From the cell containing the given text, extract its center point as [X, Y] coordinate. 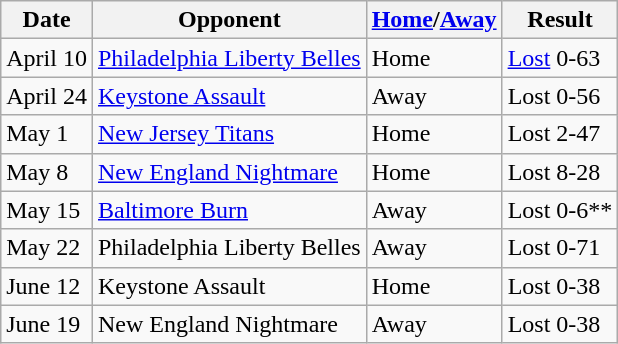
June 12 [47, 286]
Lost 8-28 [560, 172]
May 15 [47, 210]
Lost 0-6** [560, 210]
Date [47, 20]
Home/Away [434, 20]
April 24 [47, 96]
May 22 [47, 248]
June 19 [47, 324]
Lost 0-71 [560, 248]
Baltimore Burn [229, 210]
Lost 2-47 [560, 134]
May 8 [47, 172]
Lost 0-63 [560, 58]
April 10 [47, 58]
Result [560, 20]
Lost 0-56 [560, 96]
May 1 [47, 134]
Opponent [229, 20]
New Jersey Titans [229, 134]
